Capture the cell that displays the provided text and extract its [X, Y] central coordinate. 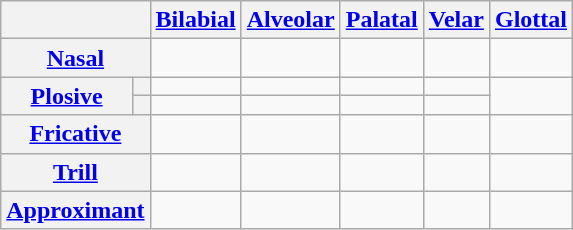
Approximant [76, 210]
Trill [76, 172]
Plosive [67, 96]
Glottal [530, 20]
Alveolar [290, 20]
Fricative [76, 134]
Palatal [382, 20]
Bilabial [196, 20]
Velar [456, 20]
Nasal [76, 58]
